Scan for the cell matching the given text and deliver its (x, y) coordinate at center. 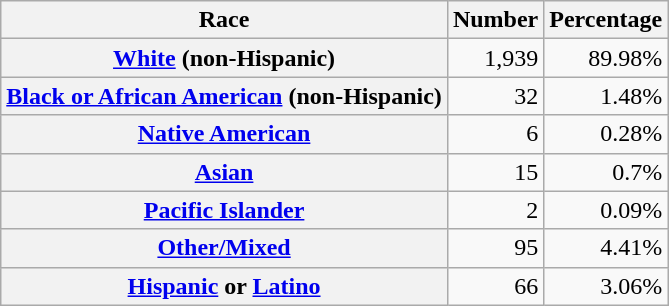
66 (495, 286)
1,939 (495, 58)
Number (495, 20)
1.48% (606, 96)
Hispanic or Latino (224, 286)
Percentage (606, 20)
Asian (224, 172)
Other/Mixed (224, 248)
15 (495, 172)
Race (224, 20)
4.41% (606, 248)
White (non-Hispanic) (224, 58)
Pacific Islander (224, 210)
3.06% (606, 286)
0.7% (606, 172)
0.28% (606, 134)
Black or African American (non-Hispanic) (224, 96)
89.98% (606, 58)
2 (495, 210)
32 (495, 96)
95 (495, 248)
6 (495, 134)
0.09% (606, 210)
Native American (224, 134)
